Identify which cell holds the provided text, then report its (x, y) central coordinate. 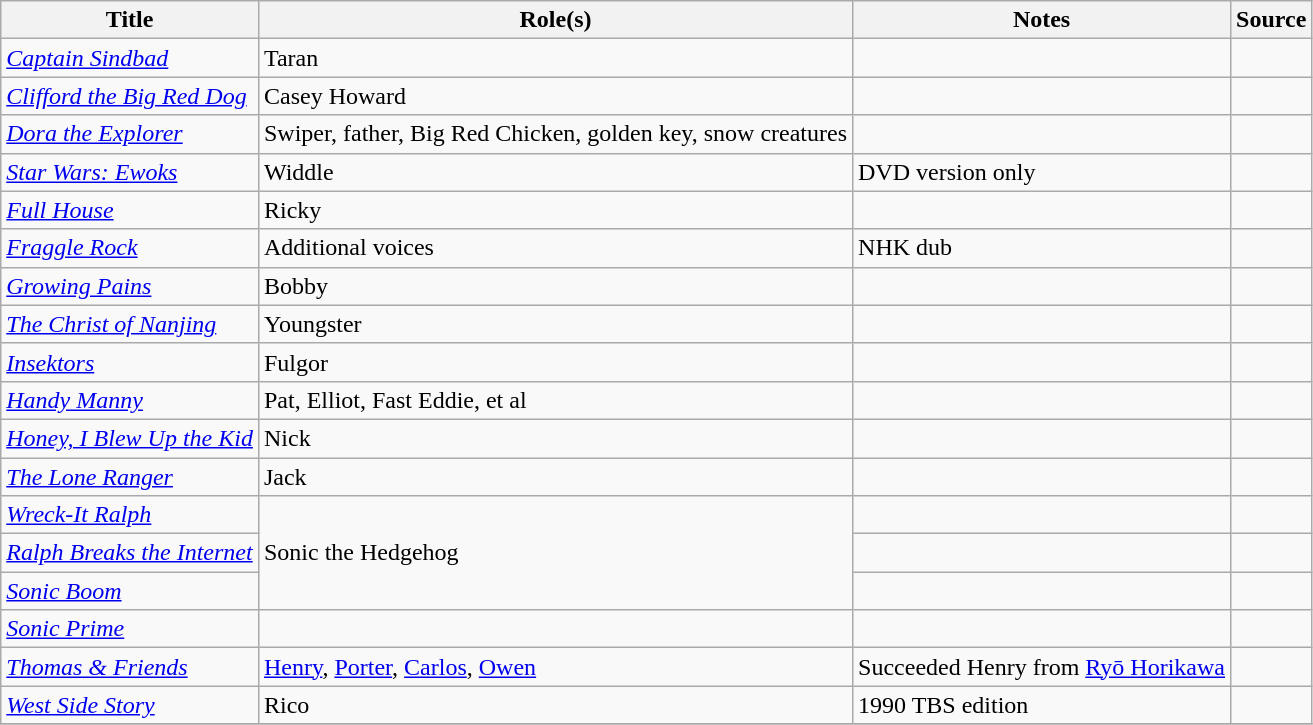
Source (1272, 20)
Rico (555, 705)
NHK dub (1042, 248)
Title (130, 20)
The Lone Ranger (130, 477)
Bobby (555, 286)
Additional voices (555, 248)
Sonic Prime (130, 629)
Growing Pains (130, 286)
Ricky (555, 210)
Handy Manny (130, 400)
Star Wars: Ewoks (130, 172)
Role(s) (555, 20)
Widdle (555, 172)
DVD version only (1042, 172)
Henry, Porter, Carlos, Owen (555, 667)
Youngster (555, 324)
Sonic the Hedgehog (555, 553)
Wreck-It Ralph (130, 515)
Insektors (130, 362)
West Side Story (130, 705)
Ralph Breaks the Internet (130, 553)
Nick (555, 438)
Taran (555, 58)
Fraggle Rock (130, 248)
Clifford the Big Red Dog (130, 96)
Sonic Boom (130, 591)
The Christ of Nanjing (130, 324)
Casey Howard (555, 96)
Dora the Explorer (130, 134)
Notes (1042, 20)
Full House (130, 210)
Pat, Elliot, Fast Eddie, et al (555, 400)
Jack (555, 477)
Fulgor (555, 362)
Thomas & Friends (130, 667)
Honey, I Blew Up the Kid (130, 438)
1990 TBS edition (1042, 705)
Swiper, father, Big Red Chicken, golden key, snow creatures (555, 134)
Captain Sindbad (130, 58)
Succeeded Henry from Ryō Horikawa (1042, 667)
